Identify which cell holds the provided text, then report its (X, Y) central coordinate. 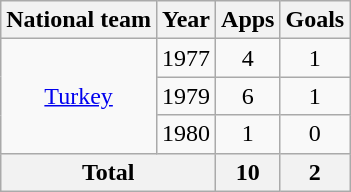
4 (248, 58)
Goals (315, 20)
0 (315, 134)
National team (79, 20)
Apps (248, 20)
1980 (186, 134)
2 (315, 172)
1979 (186, 96)
10 (248, 172)
Turkey (79, 96)
Total (108, 172)
6 (248, 96)
1977 (186, 58)
Year (186, 20)
